Detect which cell encompasses the target text, then output its [x, y] center coordinate. 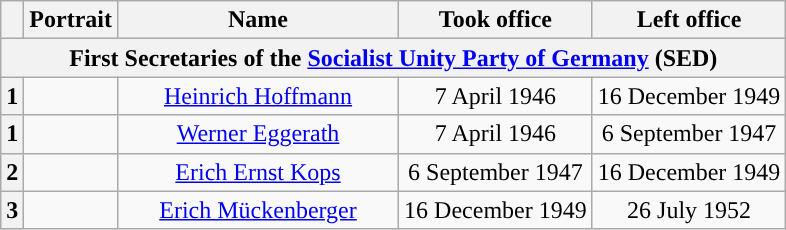
Heinrich Hoffmann [258, 96]
Erich Ernst Kops [258, 172]
26 July 1952 [689, 210]
Portrait [71, 20]
Name [258, 20]
2 [12, 172]
Werner Eggerath [258, 134]
3 [12, 210]
First Secretaries of the Socialist Unity Party of Germany (SED) [394, 58]
Took office [496, 20]
Left office [689, 20]
Erich Mückenberger [258, 210]
